Locate the cell with the specified text and output its [X, Y] center coordinate. 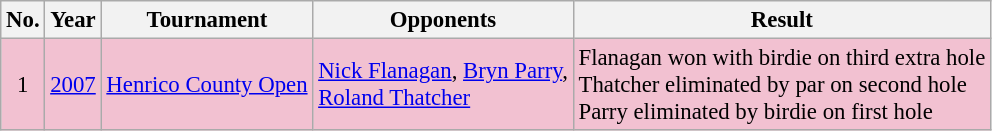
Opponents [443, 20]
Henrico County Open [207, 85]
Result [782, 20]
1 [23, 85]
No. [23, 20]
Year [73, 20]
Tournament [207, 20]
Nick Flanagan, Bryn Parry, Roland Thatcher [443, 85]
Flanagan won with birdie on third extra holeThatcher eliminated by par on second holeParry eliminated by birdie on first hole [782, 85]
2007 [73, 85]
